Detect which cell encompasses the target text, then output its (x, y) center coordinate. 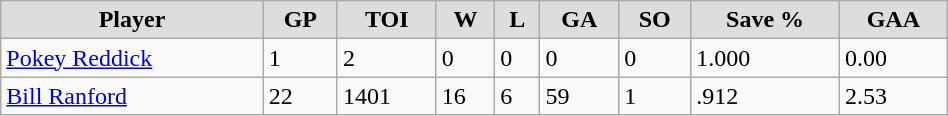
GA (580, 20)
GAA (893, 20)
1.000 (766, 58)
Player (132, 20)
6 (518, 96)
Save % (766, 20)
2.53 (893, 96)
W (466, 20)
16 (466, 96)
GP (300, 20)
59 (580, 96)
.912 (766, 96)
2 (386, 58)
TOI (386, 20)
Bill Ranford (132, 96)
Pokey Reddick (132, 58)
1401 (386, 96)
L (518, 20)
0.00 (893, 58)
SO (655, 20)
22 (300, 96)
